Output the [x, y] coordinate of the center of the cell containing the given text.  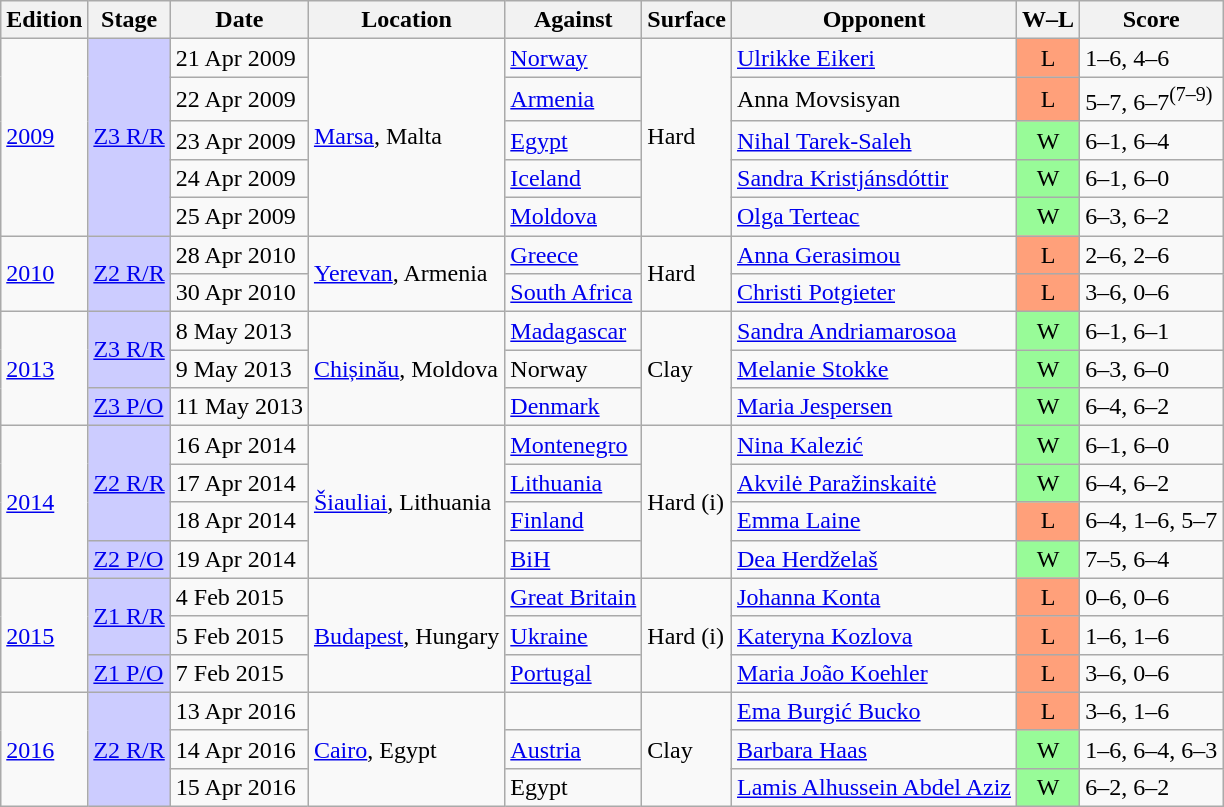
5–7, 6–7(7–9) [1152, 100]
Anna Gerasimou [874, 255]
Opponent [874, 20]
19 Apr 2014 [239, 559]
6–3, 6–2 [1152, 217]
1–6, 1–6 [1152, 635]
Melanie Stokke [874, 369]
Marsa, Malta [406, 138]
Montenegro [574, 445]
Great Britain [574, 597]
2015 [44, 635]
Maria Jespersen [874, 407]
Sandra Andriamarosoa [874, 331]
6–4, 1–6, 5–7 [1152, 521]
2010 [44, 274]
21 Apr 2009 [239, 58]
Z1 R/R [129, 616]
Nihal Tarek-Saleh [874, 140]
Dea Herdželaš [874, 559]
W–L [1048, 20]
Portugal [574, 673]
2013 [44, 369]
Nina Kalezić [874, 445]
Finland [574, 521]
7–5, 6–4 [1152, 559]
Z3 P/O [129, 407]
Ukraine [574, 635]
Yerevan, Armenia [406, 274]
28 Apr 2010 [239, 255]
Armenia [574, 100]
Madagascar [574, 331]
2009 [44, 138]
25 Apr 2009 [239, 217]
Z2 P/O [129, 559]
Location [406, 20]
Greece [574, 255]
7 Feb 2015 [239, 673]
Lamis Alhussein Abdel Aziz [874, 787]
24 Apr 2009 [239, 178]
6–3, 6–0 [1152, 369]
15 Apr 2016 [239, 787]
11 May 2013 [239, 407]
Against [574, 20]
Z1 P/O [129, 673]
Edition [44, 20]
8 May 2013 [239, 331]
Barbara Haas [874, 749]
Iceland [574, 178]
5 Feb 2015 [239, 635]
22 Apr 2009 [239, 100]
23 Apr 2009 [239, 140]
Akvilė Paražinskaitė [874, 483]
Johanna Konta [874, 597]
30 Apr 2010 [239, 293]
Kateryna Kozlova [874, 635]
1–6, 6–4, 6–3 [1152, 749]
1–6, 4–6 [1152, 58]
Score [1152, 20]
13 Apr 2016 [239, 711]
Denmark [574, 407]
0–6, 0–6 [1152, 597]
Lithuania [574, 483]
South Africa [574, 293]
17 Apr 2014 [239, 483]
Surface [687, 20]
9 May 2013 [239, 369]
3–6, 1–6 [1152, 711]
Emma Laine [874, 521]
Stage [129, 20]
2014 [44, 502]
Šiauliai, Lithuania [406, 502]
Sandra Kristjánsdóttir [874, 178]
6–1, 6–4 [1152, 140]
Austria [574, 749]
Cairo, Egypt [406, 749]
Christi Potgieter [874, 293]
18 Apr 2014 [239, 521]
Anna Movsisyan [874, 100]
Ema Burgić Bucko [874, 711]
6–2, 6–2 [1152, 787]
2016 [44, 749]
Ulrikke Eikeri [874, 58]
14 Apr 2016 [239, 749]
Chișinău, Moldova [406, 369]
Budapest, Hungary [406, 635]
2–6, 2–6 [1152, 255]
Moldova [574, 217]
Olga Terteac [874, 217]
Maria João Koehler [874, 673]
6–1, 6–1 [1152, 331]
4 Feb 2015 [239, 597]
Date [239, 20]
BiH [574, 559]
16 Apr 2014 [239, 445]
